Capture the cell that displays the provided text and extract its [X, Y] central coordinate. 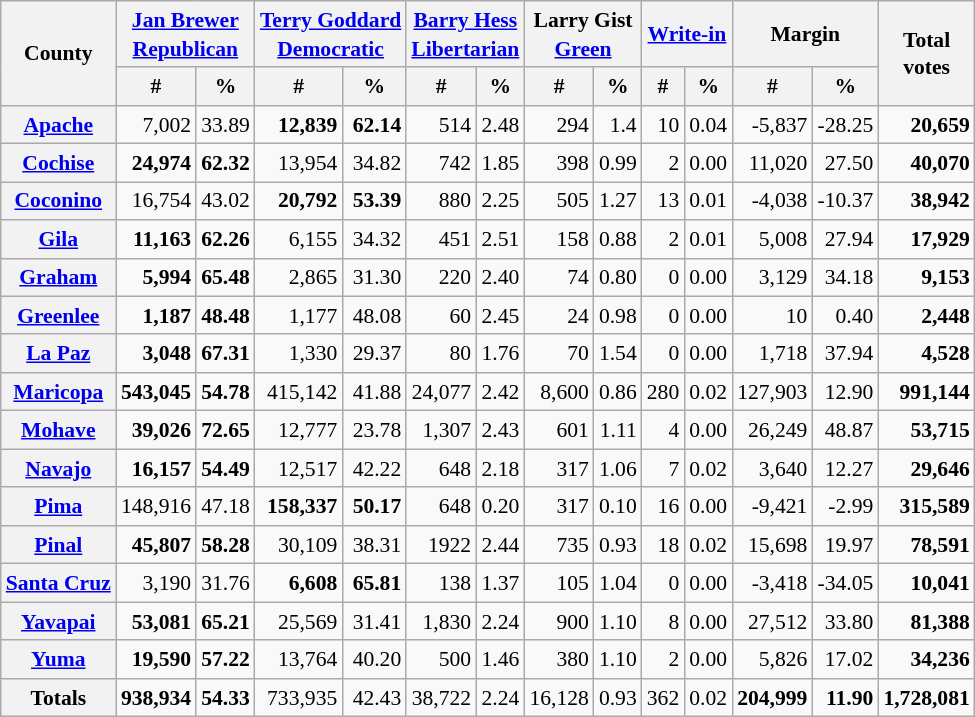
Yuma [58, 659]
48.48 [226, 316]
Jan BrewerRepublican [186, 34]
735 [558, 545]
26,249 [772, 430]
11,163 [156, 239]
6,608 [298, 583]
42.43 [374, 698]
Gila [58, 239]
2.45 [500, 316]
53,081 [156, 621]
-9,421 [772, 507]
65.21 [226, 621]
40,070 [926, 163]
39,026 [156, 430]
10,041 [926, 583]
2.51 [500, 239]
47.18 [226, 507]
17.02 [845, 659]
58.28 [226, 545]
315,589 [926, 507]
Cochise [58, 163]
Totalvotes [926, 53]
6,155 [298, 239]
5,826 [772, 659]
13,954 [298, 163]
62.14 [374, 125]
19.97 [845, 545]
742 [441, 163]
31.41 [374, 621]
60 [441, 316]
12,839 [298, 125]
78,591 [926, 545]
13 [664, 201]
62.26 [226, 239]
25,569 [298, 621]
1.37 [500, 583]
4 [664, 430]
Terry GoddardDemocratic [330, 34]
37.94 [845, 354]
0.80 [618, 277]
65.48 [226, 277]
294 [558, 125]
0.04 [708, 125]
-34.05 [845, 583]
27.50 [845, 163]
11,020 [772, 163]
50.17 [374, 507]
1.46 [500, 659]
1.4 [618, 125]
65.81 [374, 583]
2.40 [500, 277]
3,048 [156, 354]
12,777 [298, 430]
991,144 [926, 392]
Coconino [58, 201]
398 [558, 163]
380 [558, 659]
-10.37 [845, 201]
2.18 [500, 468]
27,512 [772, 621]
30,109 [298, 545]
Larry GistGreen [582, 34]
Mohave [58, 430]
17,929 [926, 239]
62.32 [226, 163]
34.82 [374, 163]
34.32 [374, 239]
40.20 [374, 659]
Pima [58, 507]
29,646 [926, 468]
72.65 [226, 430]
18 [664, 545]
1.11 [618, 430]
8 [664, 621]
54.49 [226, 468]
7,002 [156, 125]
81,388 [926, 621]
-3,418 [772, 583]
415,142 [298, 392]
42.22 [374, 468]
34,236 [926, 659]
45,807 [156, 545]
70 [558, 354]
2.48 [500, 125]
80 [441, 354]
7 [664, 468]
158,337 [298, 507]
20,659 [926, 125]
2.25 [500, 201]
1,718 [772, 354]
4,528 [926, 354]
514 [441, 125]
2.44 [500, 545]
Graham [58, 277]
31.76 [226, 583]
La Paz [58, 354]
543,045 [156, 392]
-28.25 [845, 125]
1.85 [500, 163]
54.78 [226, 392]
1922 [441, 545]
505 [558, 201]
Santa Cruz [58, 583]
1.04 [618, 583]
Greenlee [58, 316]
2,865 [298, 277]
5,008 [772, 239]
1,330 [298, 354]
Write-in [687, 34]
5,994 [156, 277]
1.06 [618, 468]
938,934 [156, 698]
2,448 [926, 316]
53,715 [926, 430]
451 [441, 239]
12.27 [845, 468]
-5,837 [772, 125]
33.89 [226, 125]
Apache [58, 125]
16,754 [156, 201]
County [58, 53]
Pinal [58, 545]
127,903 [772, 392]
1,187 [156, 316]
27.94 [845, 239]
8,600 [558, 392]
138 [441, 583]
9,153 [926, 277]
1,728,081 [926, 698]
Maricopa [58, 392]
-2.99 [845, 507]
Totals [58, 698]
Barry HessLibertarian [465, 34]
900 [558, 621]
0.10 [618, 507]
16 [664, 507]
220 [441, 277]
3,190 [156, 583]
11.90 [845, 698]
20,792 [298, 201]
2.42 [500, 392]
1,177 [298, 316]
3,640 [772, 468]
12,517 [298, 468]
3,129 [772, 277]
Margin [805, 34]
24,974 [156, 163]
1.54 [618, 354]
48.08 [374, 316]
16,157 [156, 468]
0.98 [618, 316]
0.88 [618, 239]
38,722 [441, 698]
1,307 [441, 430]
24,077 [441, 392]
204,999 [772, 698]
362 [664, 698]
1,830 [441, 621]
158 [558, 239]
67.31 [226, 354]
33.80 [845, 621]
38,942 [926, 201]
34.18 [845, 277]
148,916 [156, 507]
1.27 [618, 201]
0.99 [618, 163]
31.30 [374, 277]
53.39 [374, 201]
500 [441, 659]
Yavapai [58, 621]
74 [558, 277]
12.90 [845, 392]
41.88 [374, 392]
880 [441, 201]
43.02 [226, 201]
280 [664, 392]
15,698 [772, 545]
16,128 [558, 698]
105 [558, 583]
57.22 [226, 659]
Navajo [58, 468]
733,935 [298, 698]
29.37 [374, 354]
1.76 [500, 354]
0.86 [618, 392]
48.87 [845, 430]
19,590 [156, 659]
2.43 [500, 430]
24 [558, 316]
-4,038 [772, 201]
13,764 [298, 659]
38.31 [374, 545]
54.33 [226, 698]
23.78 [374, 430]
0.40 [845, 316]
0.20 [500, 507]
601 [558, 430]
